Find where the given text appears and provide that cell's center as [x, y] coordinate. 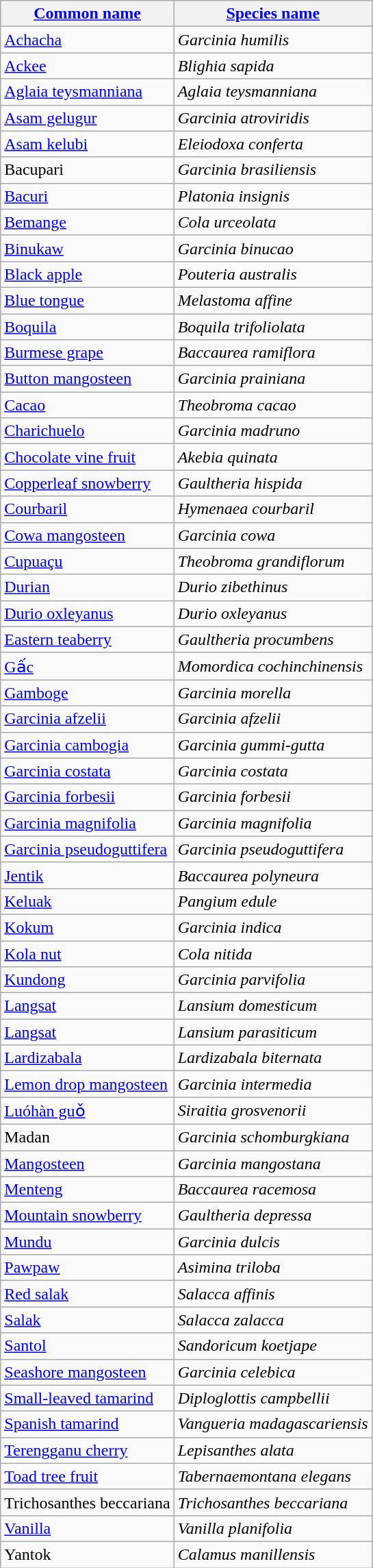
Vanilla [88, 1528]
Achacha [88, 40]
Lardizabala biternata [272, 1058]
Salacca affinis [272, 1294]
Pangium edule [272, 901]
Hymenaea courbaril [272, 509]
Asam kelubi [88, 144]
Eleiodoxa conferta [272, 144]
Mundu [88, 1242]
Madan [88, 1137]
Charichuelo [88, 431]
Garcinia brasiliensis [272, 170]
Garcinia celebica [272, 1372]
Menteng [88, 1190]
Tabernaemontana elegans [272, 1476]
Santol [88, 1346]
Durio zibethinus [272, 587]
Common name [88, 14]
Garcinia schomburgkiana [272, 1137]
Mangosteen [88, 1163]
Baccaurea racemosa [272, 1190]
Garcinia intermedia [272, 1084]
Durian [88, 587]
Sandoricum koetjape [272, 1346]
Garcinia indica [272, 927]
Baccaurea polyneura [272, 875]
Yantok [88, 1554]
Cola nitida [272, 953]
Theobroma grandiflorum [272, 561]
Blue tongue [88, 300]
Diploglottis campbellii [272, 1398]
Terengganu cherry [88, 1450]
Chocolate vine fruit [88, 457]
Lardizabala [88, 1058]
Garcinia morella [272, 693]
Salak [88, 1320]
Vanilla planifolia [272, 1528]
Asam gelugur [88, 118]
Keluak [88, 901]
Pawpaw [88, 1268]
Black apple [88, 274]
Lansium domesticum [272, 1006]
Baccaurea ramiflora [272, 353]
Eastern teaberry [88, 639]
Cacao [88, 405]
Boquila trifoliolata [272, 327]
Copperleaf snowberry [88, 483]
Kokum [88, 927]
Garcinia madruno [272, 431]
Burmese grape [88, 353]
Theobroma cacao [272, 405]
Luóhàn guǒ [88, 1111]
Momordica cochinchinensis [272, 666]
Kola nut [88, 953]
Gamboge [88, 693]
Courbaril [88, 509]
Gaultheria depressa [272, 1216]
Ackee [88, 66]
Cowa mangosteen [88, 535]
Garcinia gummi-gutta [272, 745]
Garcinia parvifolia [272, 980]
Vangueria madagascariensis [272, 1424]
Siraitia grosvenorii [272, 1111]
Garcinia binucao [272, 248]
Akebia quinata [272, 457]
Spanish tamarind [88, 1424]
Binukaw [88, 248]
Garcinia cambogia [88, 745]
Asimina triloba [272, 1268]
Seashore mangosteen [88, 1372]
Lepisanthes alata [272, 1450]
Bemange [88, 222]
Salacca zalacca [272, 1320]
Bacuri [88, 196]
Small-leaved tamarind [88, 1398]
Kundong [88, 980]
Bacupari [88, 170]
Toad tree fruit [88, 1476]
Gaultheria procumbens [272, 639]
Garcinia mangostana [272, 1163]
Lansium parasiticum [272, 1032]
Button mangosteen [88, 379]
Boquila [88, 327]
Garcinia humilis [272, 40]
Species name [272, 14]
Garcinia cowa [272, 535]
Cola urceolata [272, 222]
Gaultheria hispida [272, 483]
Mountain snowberry [88, 1216]
Garcinia dulcis [272, 1242]
Calamus manillensis [272, 1554]
Blighia sapida [272, 66]
Jentik [88, 875]
Melastoma affine [272, 300]
Red salak [88, 1294]
Garcinia prainiana [272, 379]
Lemon drop mangosteen [88, 1084]
Pouteria australis [272, 274]
Cupuaçu [88, 561]
Platonia insignis [272, 196]
Gấc [88, 666]
Garcinia atroviridis [272, 118]
